Extract the [x, y] coordinate from the center of the cell holding the provided text.  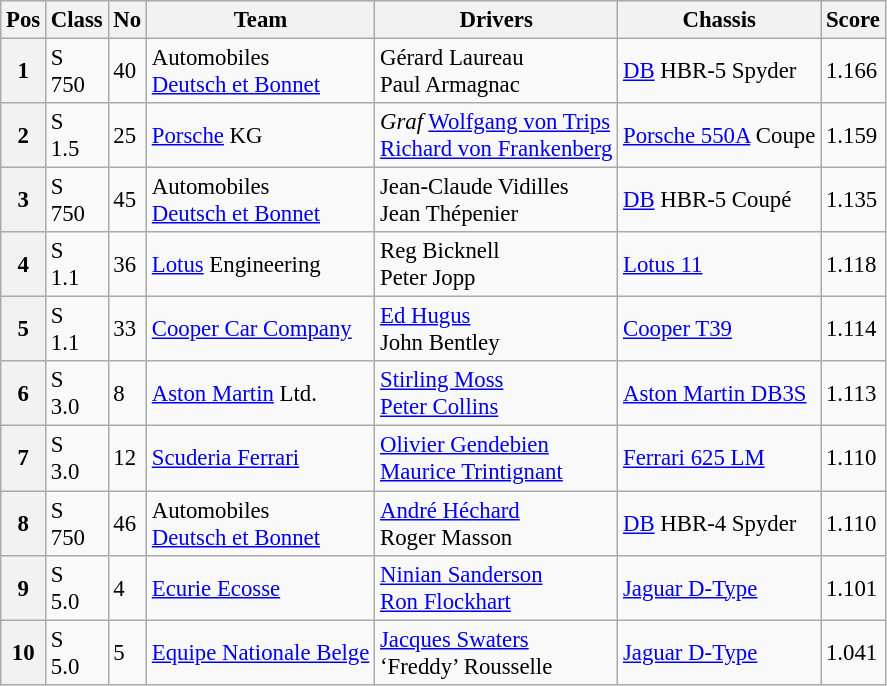
33 [127, 330]
DB HBR-5 Coupé [720, 200]
1.135 [854, 200]
10 [24, 652]
6 [24, 394]
Reg Bicknell Peter Jopp [496, 264]
40 [127, 72]
1.114 [854, 330]
Ferrari 625 LM [720, 458]
1.166 [854, 72]
3 [24, 200]
Olivier Gendebien Maurice Trintignant [496, 458]
Ninian Sanderson Ron Flockhart [496, 588]
Jacques Swaters ‘Freddy’ Rousselle [496, 652]
Jean-Claude Vidilles Jean Thépenier [496, 200]
Ecurie Ecosse [260, 588]
Score [854, 20]
Cooper Car Company [260, 330]
1.118 [854, 264]
DB HBR-5 Spyder [720, 72]
Gérard Laureau Paul Armagnac [496, 72]
Equipe Nationale Belge [260, 652]
Stirling Moss Peter Collins [496, 394]
1.113 [854, 394]
Class [78, 20]
Graf Wolfgang von Trips Richard von Frankenberg [496, 136]
S1.5 [78, 136]
Lotus 11 [720, 264]
Cooper T39 [720, 330]
1 [24, 72]
1.041 [854, 652]
Team [260, 20]
45 [127, 200]
Aston Martin Ltd. [260, 394]
Pos [24, 20]
André Héchard Roger Masson [496, 524]
Scuderia Ferrari [260, 458]
12 [127, 458]
DB HBR-4 Spyder [720, 524]
25 [127, 136]
2 [24, 136]
Porsche 550A Coupe [720, 136]
Drivers [496, 20]
Lotus Engineering [260, 264]
1.101 [854, 588]
7 [24, 458]
36 [127, 264]
1.159 [854, 136]
Chassis [720, 20]
9 [24, 588]
No [127, 20]
Ed Hugus John Bentley [496, 330]
Aston Martin DB3S [720, 394]
46 [127, 524]
Porsche KG [260, 136]
